Pinpoint the cell where the given text exists, returning its (X, Y) midpoint coordinate. 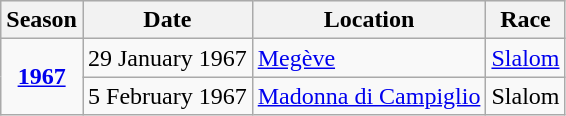
5 February 1967 (167, 96)
Race (526, 20)
Megève (369, 58)
Location (369, 20)
Season (42, 20)
1967 (42, 77)
Date (167, 20)
29 January 1967 (167, 58)
Madonna di Campiglio (369, 96)
